For the text-containing cell, return its midpoint in [X, Y] coordinate format. 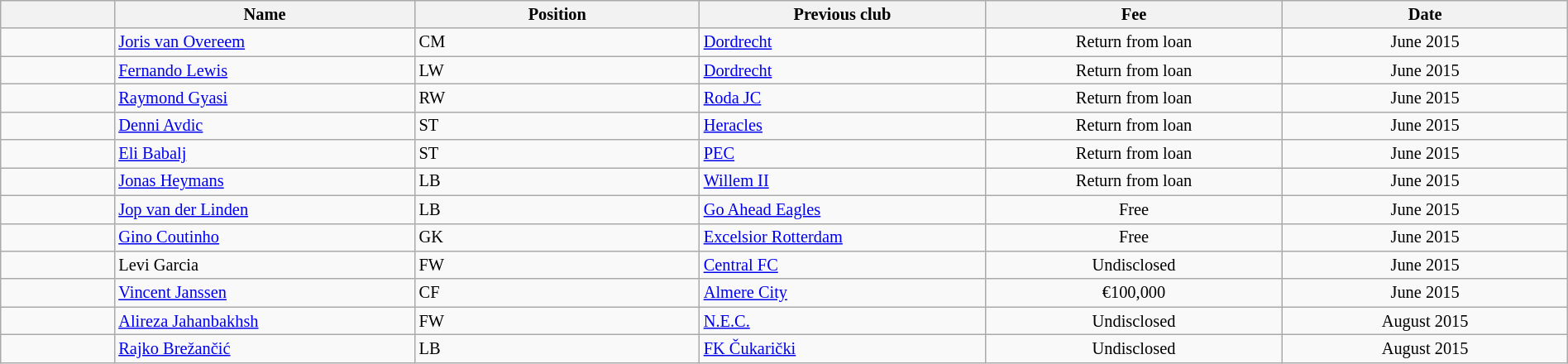
Vincent Janssen [265, 293]
FK Čukarički [842, 348]
Levi Garcia [265, 265]
Raymond Gyasi [265, 98]
Roda JC [842, 98]
N.E.C. [842, 321]
CM [557, 42]
Heracles [842, 126]
Excelsior Rotterdam [842, 237]
Central FC [842, 265]
Jonas Heymans [265, 181]
Rajko Brežančić [265, 348]
Name [265, 14]
LW [557, 70]
RW [557, 98]
CF [557, 293]
€100,000 [1134, 293]
Fernando Lewis [265, 70]
Gino Coutinho [265, 237]
Jop van der Linden [265, 209]
Joris van Overeem [265, 42]
Date [1425, 14]
Previous club [842, 14]
PEC [842, 154]
Eli Babalj [265, 154]
GK [557, 237]
Alireza Jahanbakhsh [265, 321]
Go Ahead Eagles [842, 209]
Denni Avdic [265, 126]
Fee [1134, 14]
Almere City [842, 293]
Position [557, 14]
Willem II [842, 181]
